For the text-containing cell, return its midpoint in (X, Y) coordinate format. 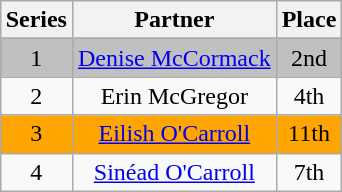
Place (309, 20)
3 (36, 134)
Sinéad O'Carroll (174, 172)
7th (309, 172)
1 (36, 58)
Denise McCormack (174, 58)
11th (309, 134)
2 (36, 96)
2nd (309, 58)
4th (309, 96)
Erin McGregor (174, 96)
Series (36, 20)
4 (36, 172)
Eilish O'Carroll (174, 134)
Partner (174, 20)
